Output the (X, Y) coordinate of the center of the cell containing the given text.  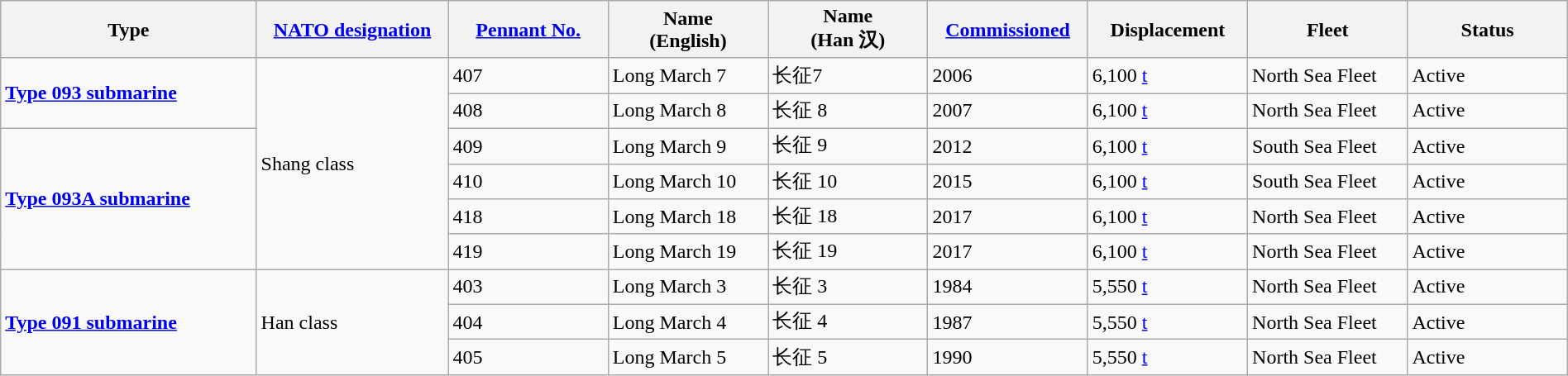
长征 5 (849, 357)
405 (528, 357)
长征 9 (849, 145)
Status (1487, 30)
Name(English) (688, 30)
1987 (1007, 322)
长征7 (849, 76)
长征 3 (849, 288)
Shang class (352, 164)
Pennant No. (528, 30)
Fleet (1328, 30)
Type 093A submarine (129, 198)
1990 (1007, 357)
Type 093 submarine (129, 93)
Long March 10 (688, 182)
410 (528, 182)
Long March 18 (688, 217)
Long March 9 (688, 145)
Displacement (1168, 30)
长征 4 (849, 322)
NATO designation (352, 30)
Long March 8 (688, 111)
Long March 3 (688, 288)
长征 19 (849, 251)
2012 (1007, 145)
Long March 5 (688, 357)
1984 (1007, 288)
403 (528, 288)
Long March 4 (688, 322)
408 (528, 111)
长征 18 (849, 217)
2006 (1007, 76)
418 (528, 217)
409 (528, 145)
407 (528, 76)
Type (129, 30)
Name(Han 汉) (849, 30)
Type 091 submarine (129, 322)
Long March 7 (688, 76)
长征 10 (849, 182)
Han class (352, 322)
2007 (1007, 111)
419 (528, 251)
Long March 19 (688, 251)
2015 (1007, 182)
404 (528, 322)
长征 8 (849, 111)
Commissioned (1007, 30)
